From the cell containing the given text, extract its center point as [X, Y] coordinate. 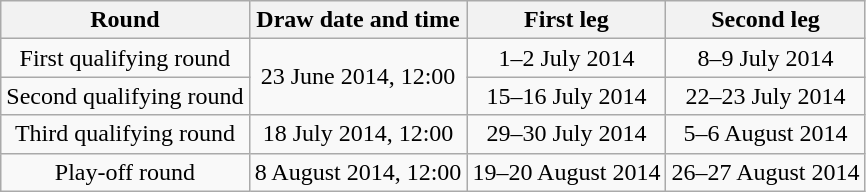
26–27 August 2014 [766, 172]
1–2 July 2014 [566, 58]
8 August 2014, 12:00 [358, 172]
Play-off round [125, 172]
First qualifying round [125, 58]
Second leg [766, 20]
23 June 2014, 12:00 [358, 77]
Third qualifying round [125, 134]
Second qualifying round [125, 96]
Draw date and time [358, 20]
29–30 July 2014 [566, 134]
15–16 July 2014 [566, 96]
8–9 July 2014 [766, 58]
22–23 July 2014 [766, 96]
Round [125, 20]
First leg [566, 20]
5–6 August 2014 [766, 134]
19–20 August 2014 [566, 172]
18 July 2014, 12:00 [358, 134]
